Determine the (x, y) coordinate at the center of the cell enclosing the given text.  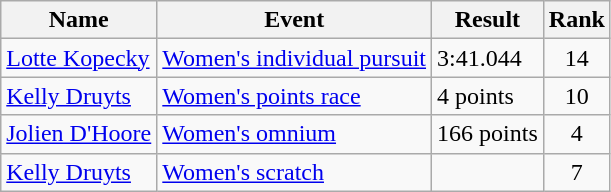
Result (488, 20)
14 (576, 58)
166 points (488, 134)
Women's points race (294, 96)
Women's scratch (294, 172)
Women's individual pursuit (294, 58)
4 points (488, 96)
7 (576, 172)
Name (79, 20)
4 (576, 134)
Jolien D'Hoore (79, 134)
Event (294, 20)
Women's omnium (294, 134)
10 (576, 96)
Lotte Kopecky (79, 58)
3:41.044 (488, 58)
Rank (576, 20)
